For the text-containing cell, return its midpoint in (X, Y) coordinate format. 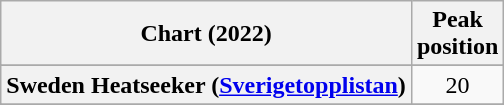
Sweden Heatseeker (Sverigetopplistan) (206, 85)
20 (457, 85)
Chart (2022) (206, 34)
Peakposition (457, 34)
